Determine the (X, Y) coordinate at the center of the cell enclosing the given text.  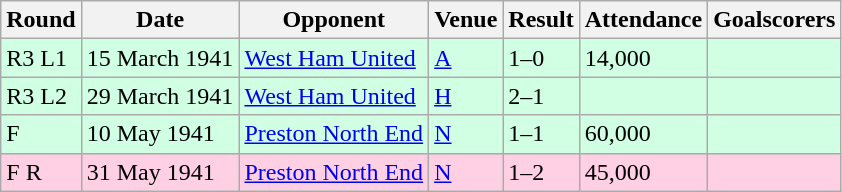
Result (541, 20)
F R (41, 172)
10 May 1941 (160, 134)
Round (41, 20)
Date (160, 20)
29 March 1941 (160, 96)
15 March 1941 (160, 58)
45,000 (643, 172)
Attendance (643, 20)
2–1 (541, 96)
Goalscorers (774, 20)
R3 L1 (41, 58)
60,000 (643, 134)
Venue (466, 20)
H (466, 96)
1–1 (541, 134)
F (41, 134)
14,000 (643, 58)
R3 L2 (41, 96)
Opponent (334, 20)
1–2 (541, 172)
1–0 (541, 58)
A (466, 58)
31 May 1941 (160, 172)
